Locate the cell with the specified text and output its [x, y] center coordinate. 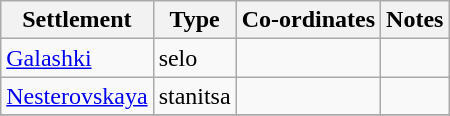
selo [194, 58]
Nesterovskaya [77, 96]
Notes [415, 20]
stanitsa [194, 96]
Settlement [77, 20]
Galashki [77, 58]
Type [194, 20]
Co-ordinates [308, 20]
